Search for the cell housing the specified text and yield its [x, y] center coordinate. 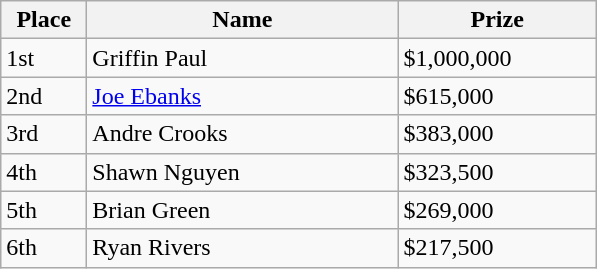
3rd [44, 134]
$1,000,000 [498, 58]
Shawn Nguyen [242, 172]
$323,500 [498, 172]
1st [44, 58]
Brian Green [242, 210]
4th [44, 172]
Griffin Paul [242, 58]
Joe Ebanks [242, 96]
Place [44, 20]
$383,000 [498, 134]
6th [44, 248]
$269,000 [498, 210]
Andre Crooks [242, 134]
$217,500 [498, 248]
Prize [498, 20]
Ryan Rivers [242, 248]
$615,000 [498, 96]
Name [242, 20]
2nd [44, 96]
5th [44, 210]
